Find where the given text appears and provide that cell's center as (x, y) coordinate. 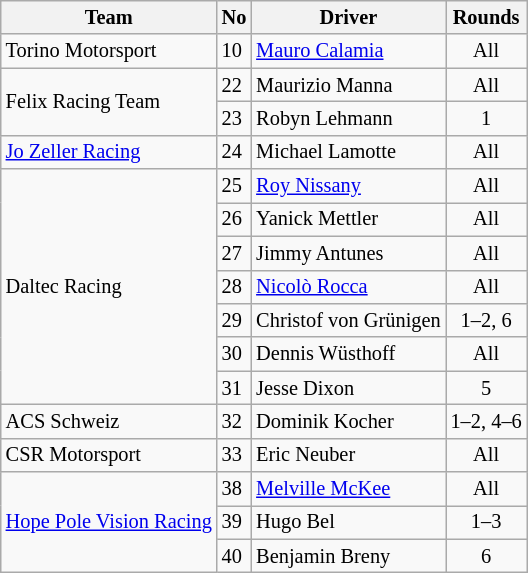
6 (486, 556)
Maurizio Manna (348, 85)
Felix Racing Team (109, 102)
Jimmy Antunes (348, 253)
10 (234, 51)
40 (234, 556)
Roy Nissany (348, 186)
Driver (348, 17)
32 (234, 421)
27 (234, 253)
Nicolò Rocca (348, 287)
Melville McKee (348, 489)
Dominik Kocher (348, 421)
Rounds (486, 17)
26 (234, 219)
30 (234, 354)
ACS Schweiz (109, 421)
29 (234, 320)
1–2, 6 (486, 320)
Eric Neuber (348, 455)
1 (486, 118)
Hope Pole Vision Racing (109, 522)
Hugo Bel (348, 522)
25 (234, 186)
38 (234, 489)
23 (234, 118)
CSR Motorsport (109, 455)
Team (109, 17)
5 (486, 388)
Daltec Racing (109, 287)
Mauro Calamia (348, 51)
Yanick Mettler (348, 219)
No (234, 17)
Dennis Wüsthoff (348, 354)
28 (234, 287)
33 (234, 455)
Michael Lamotte (348, 152)
Robyn Lehmann (348, 118)
24 (234, 152)
39 (234, 522)
1–2, 4–6 (486, 421)
22 (234, 85)
1–3 (486, 522)
Jesse Dixon (348, 388)
Torino Motorsport (109, 51)
Christof von Grünigen (348, 320)
31 (234, 388)
Jo Zeller Racing (109, 152)
Benjamin Breny (348, 556)
